Capture the cell that displays the provided text and extract its (x, y) central coordinate. 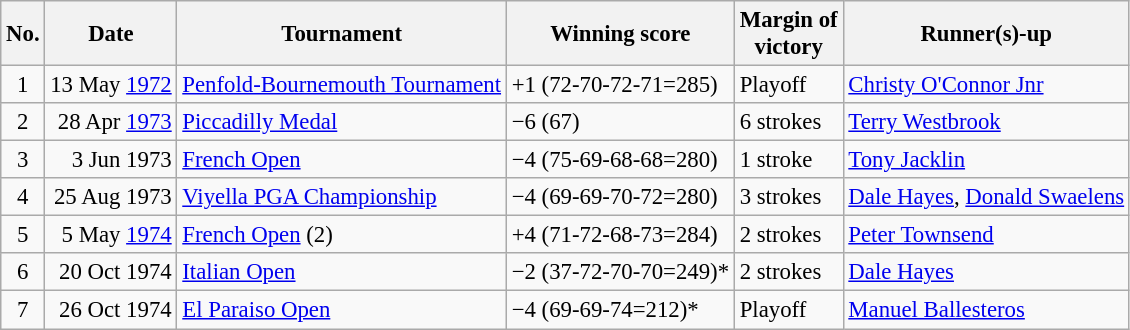
Date (111, 34)
El Paraiso Open (342, 310)
6 (23, 273)
Viyella PGA Championship (342, 197)
4 (23, 197)
26 Oct 1974 (111, 310)
Penfold-Bournemouth Tournament (342, 85)
Piccadilly Medal (342, 122)
13 May 1972 (111, 85)
Winning score (620, 34)
−4 (69-69-74=212)* (620, 310)
5 (23, 235)
Manuel Ballesteros (986, 310)
−2 (37-72-70-70=249)* (620, 273)
5 May 1974 (111, 235)
25 Aug 1973 (111, 197)
7 (23, 310)
Italian Open (342, 273)
Tournament (342, 34)
20 Oct 1974 (111, 273)
French Open (342, 160)
Dale Hayes, Donald Swaelens (986, 197)
28 Apr 1973 (111, 122)
Terry Westbrook (986, 122)
6 strokes (788, 122)
3 (23, 160)
Tony Jacklin (986, 160)
No. (23, 34)
French Open (2) (342, 235)
−6 (67) (620, 122)
Margin ofvictory (788, 34)
3 strokes (788, 197)
3 Jun 1973 (111, 160)
−4 (69-69-70-72=280) (620, 197)
+1 (72-70-72-71=285) (620, 85)
Dale Hayes (986, 273)
Runner(s)-up (986, 34)
Peter Townsend (986, 235)
2 (23, 122)
−4 (75-69-68-68=280) (620, 160)
Christy O'Connor Jnr (986, 85)
+4 (71-72-68-73=284) (620, 235)
1 (23, 85)
1 stroke (788, 160)
